Return [X, Y] of the center of cell containing provided text 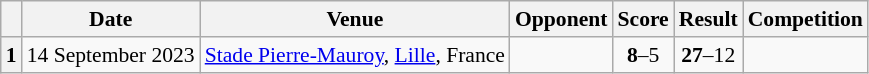
8–5 [642, 55]
1 [12, 55]
27–12 [708, 55]
Opponent [562, 19]
Venue [355, 19]
14 September 2023 [111, 55]
Score [642, 19]
Competition [806, 19]
Stade Pierre-Mauroy, Lille, France [355, 55]
Result [708, 19]
Date [111, 19]
